Return [X, Y] of the center of cell containing provided text 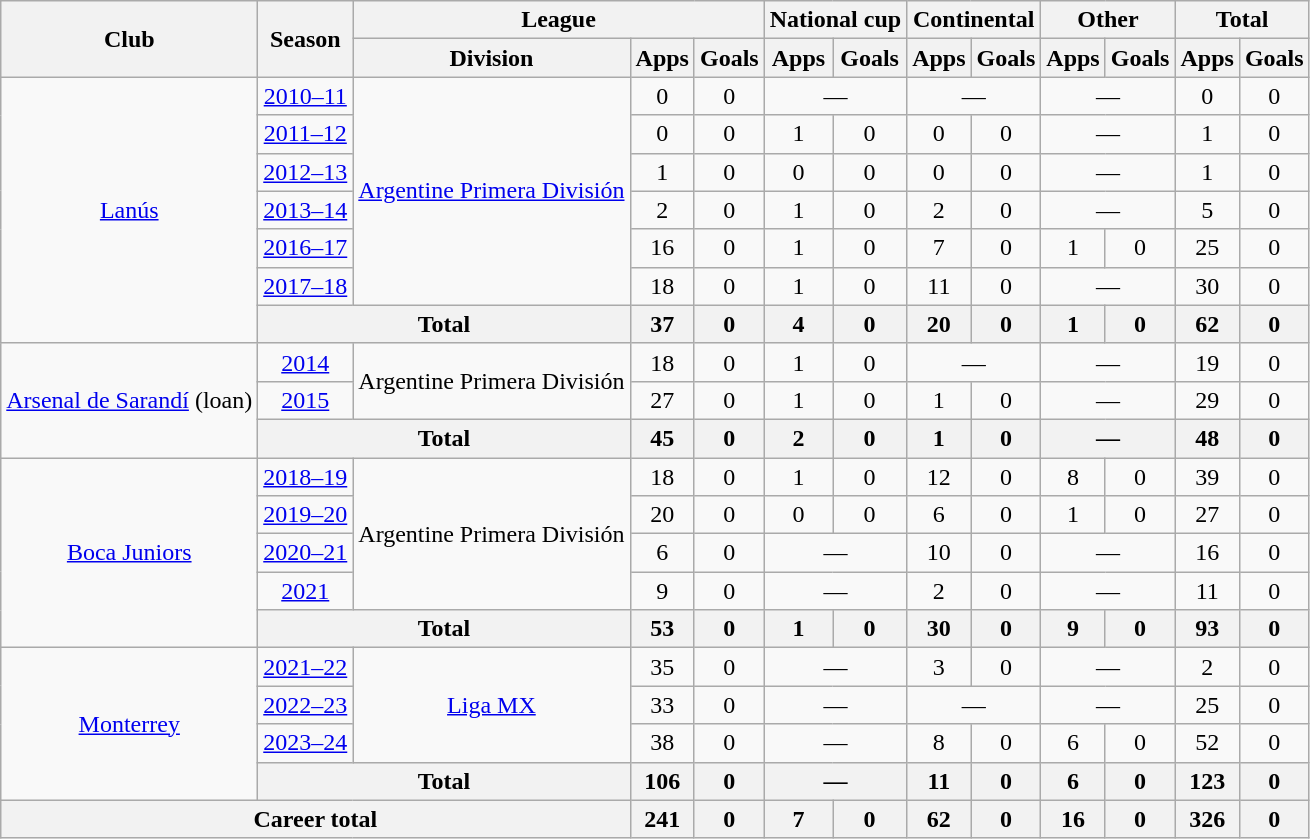
2022–23 [306, 705]
Liga MX [492, 705]
29 [1207, 400]
93 [1207, 629]
241 [662, 819]
2018–19 [306, 477]
Continental [974, 20]
2020–21 [306, 553]
326 [1207, 819]
2016–17 [306, 248]
2014 [306, 362]
League [558, 20]
2010–11 [306, 96]
48 [1207, 438]
37 [662, 324]
Other [1108, 20]
Monterrey [130, 724]
5 [1207, 210]
10 [939, 553]
12 [939, 477]
2021 [306, 591]
3 [939, 667]
2012–13 [306, 172]
38 [662, 743]
2019–20 [306, 515]
Lanús [130, 210]
2023–24 [306, 743]
Career total [316, 819]
35 [662, 667]
2011–12 [306, 134]
52 [1207, 743]
National cup [835, 20]
Club [130, 39]
39 [1207, 477]
Division [492, 58]
19 [1207, 362]
Boca Juniors [130, 553]
53 [662, 629]
106 [662, 781]
Season [306, 39]
4 [798, 324]
Arsenal de Sarandí (loan) [130, 400]
2017–18 [306, 286]
2021–22 [306, 667]
33 [662, 705]
2015 [306, 400]
45 [662, 438]
2013–14 [306, 210]
123 [1207, 781]
